Scan for the cell matching the given text and deliver its (x, y) coordinate at center. 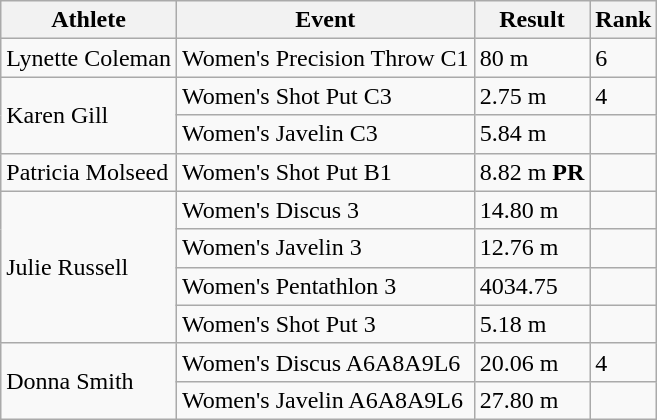
Julie Russell (89, 267)
2.75 m (532, 96)
Donna Smith (89, 381)
Rank (624, 20)
Women's Javelin A6A8A9L6 (325, 400)
Women's Shot Put B1 (325, 172)
Women's Javelin 3 (325, 248)
Event (325, 20)
Women's Precision Throw C1 (325, 58)
4034.75 (532, 286)
Karen Gill (89, 115)
Women's Shot Put 3 (325, 324)
Athlete (89, 20)
20.06 m (532, 362)
Women's Discus A6A8A9L6 (325, 362)
Women's Pentathlon 3 (325, 286)
80 m (532, 58)
27.80 m (532, 400)
6 (624, 58)
Lynette Coleman (89, 58)
Patricia Molseed (89, 172)
Women's Javelin C3 (325, 134)
14.80 m (532, 210)
12.76 m (532, 248)
8.82 m PR (532, 172)
5.18 m (532, 324)
Women's Shot Put C3 (325, 96)
5.84 m (532, 134)
Result (532, 20)
Women's Discus 3 (325, 210)
